Locate the cell with the specified text and output its [x, y] center coordinate. 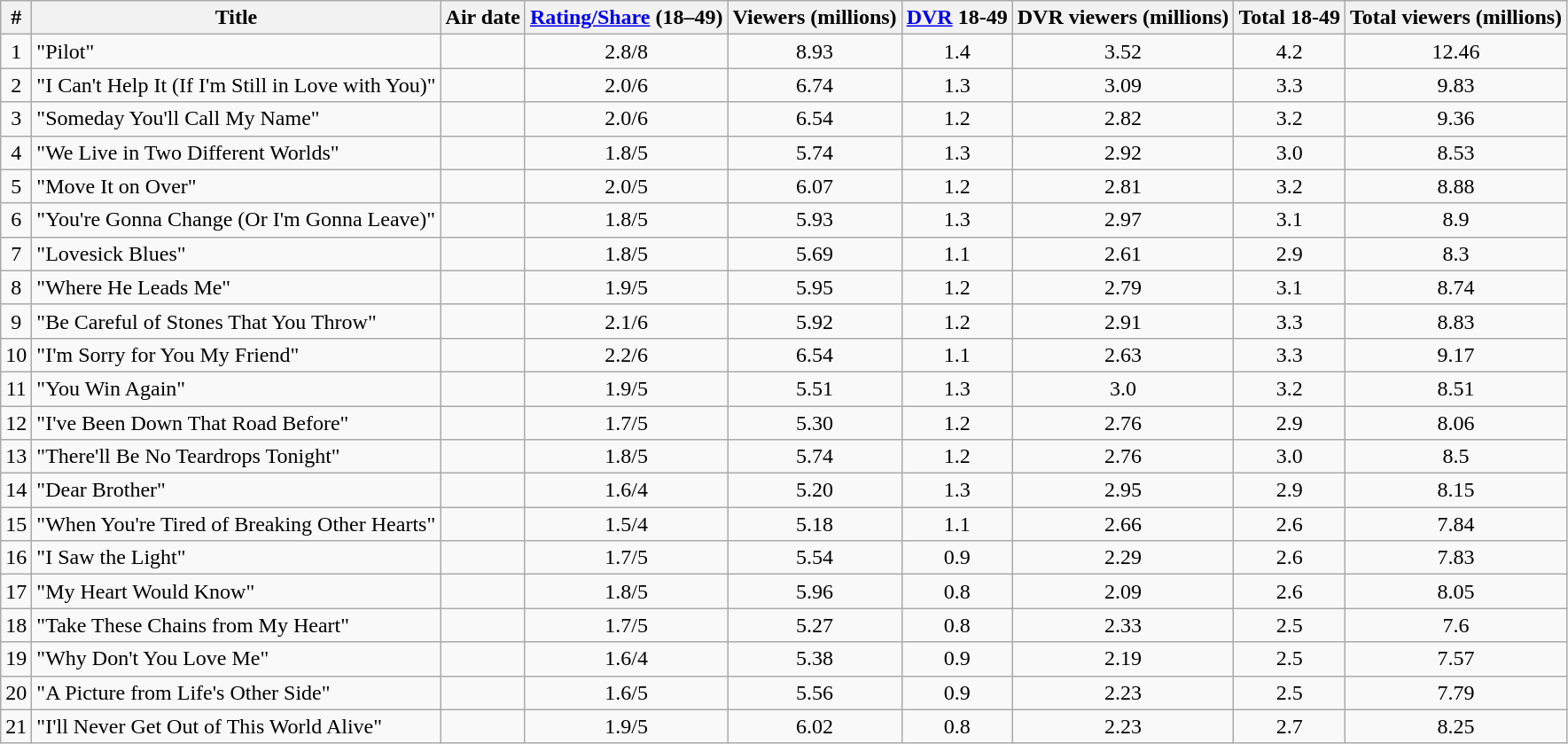
3.52 [1123, 51]
8.53 [1455, 153]
2.2/6 [626, 355]
8.83 [1455, 321]
"When You're Tired of Breaking Other Hearts" [236, 524]
5.95 [815, 287]
"Why Don't You Love Me" [236, 659]
DVR 18-49 [957, 18]
7.6 [1455, 625]
8.3 [1455, 254]
5.56 [815, 693]
7 [16, 254]
4 [16, 153]
2.33 [1123, 625]
5.93 [815, 220]
Viewers (millions) [815, 18]
3 [16, 119]
8.51 [1455, 388]
5.92 [815, 321]
7.83 [1455, 558]
9.17 [1455, 355]
"I Saw the Light" [236, 558]
9.83 [1455, 85]
9.36 [1455, 119]
14 [16, 490]
11 [16, 388]
Title [236, 18]
1.5/4 [626, 524]
"Move It on Over" [236, 186]
19 [16, 659]
"A Picture from Life's Other Side" [236, 693]
13 [16, 457]
2.61 [1123, 254]
1 [16, 51]
8.25 [1455, 726]
10 [16, 355]
"Dear Brother" [236, 490]
2.09 [1123, 591]
"Pilot" [236, 51]
8.74 [1455, 287]
5.54 [815, 558]
5.38 [815, 659]
6.07 [815, 186]
2.91 [1123, 321]
# [16, 18]
15 [16, 524]
5.30 [815, 423]
2.81 [1123, 186]
Total viewers (millions) [1455, 18]
8 [16, 287]
2.79 [1123, 287]
2.29 [1123, 558]
"You Win Again" [236, 388]
7.57 [1455, 659]
5.51 [815, 388]
8.06 [1455, 423]
"Be Careful of Stones That You Throw" [236, 321]
8.15 [1455, 490]
18 [16, 625]
2.63 [1123, 355]
2.95 [1123, 490]
5.69 [815, 254]
2.97 [1123, 220]
5.18 [815, 524]
12 [16, 423]
2.82 [1123, 119]
2.8/8 [626, 51]
2 [16, 85]
5.27 [815, 625]
"I Can't Help It (If I'm Still in Love with You)" [236, 85]
16 [16, 558]
21 [16, 726]
"I'm Sorry for You My Friend" [236, 355]
"Take These Chains from My Heart" [236, 625]
"I've Been Down That Road Before" [236, 423]
12.46 [1455, 51]
5.96 [815, 591]
7.84 [1455, 524]
Rating/Share (18–49) [626, 18]
"You're Gonna Change (Or I'm Gonna Leave)" [236, 220]
8.93 [815, 51]
7.79 [1455, 693]
2.1/6 [626, 321]
6 [16, 220]
"I'll Never Get Out of This World Alive" [236, 726]
8.9 [1455, 220]
2.19 [1123, 659]
6.74 [815, 85]
"Someday You'll Call My Name" [236, 119]
2.66 [1123, 524]
DVR viewers (millions) [1123, 18]
3.09 [1123, 85]
8.88 [1455, 186]
2.92 [1123, 153]
"We Live in Two Different Worlds" [236, 153]
20 [16, 693]
"Lovesick Blues" [236, 254]
8.05 [1455, 591]
Air date [482, 18]
1.4 [957, 51]
Total 18-49 [1290, 18]
1.6/5 [626, 693]
6.02 [815, 726]
5.20 [815, 490]
2.0/5 [626, 186]
2.7 [1290, 726]
"There'll Be No Teardrops Tonight" [236, 457]
5 [16, 186]
9 [16, 321]
"Where He Leads Me" [236, 287]
17 [16, 591]
4.2 [1290, 51]
"My Heart Would Know" [236, 591]
8.5 [1455, 457]
